Determine the (x, y) coordinate at the center of the cell enclosing the given text.  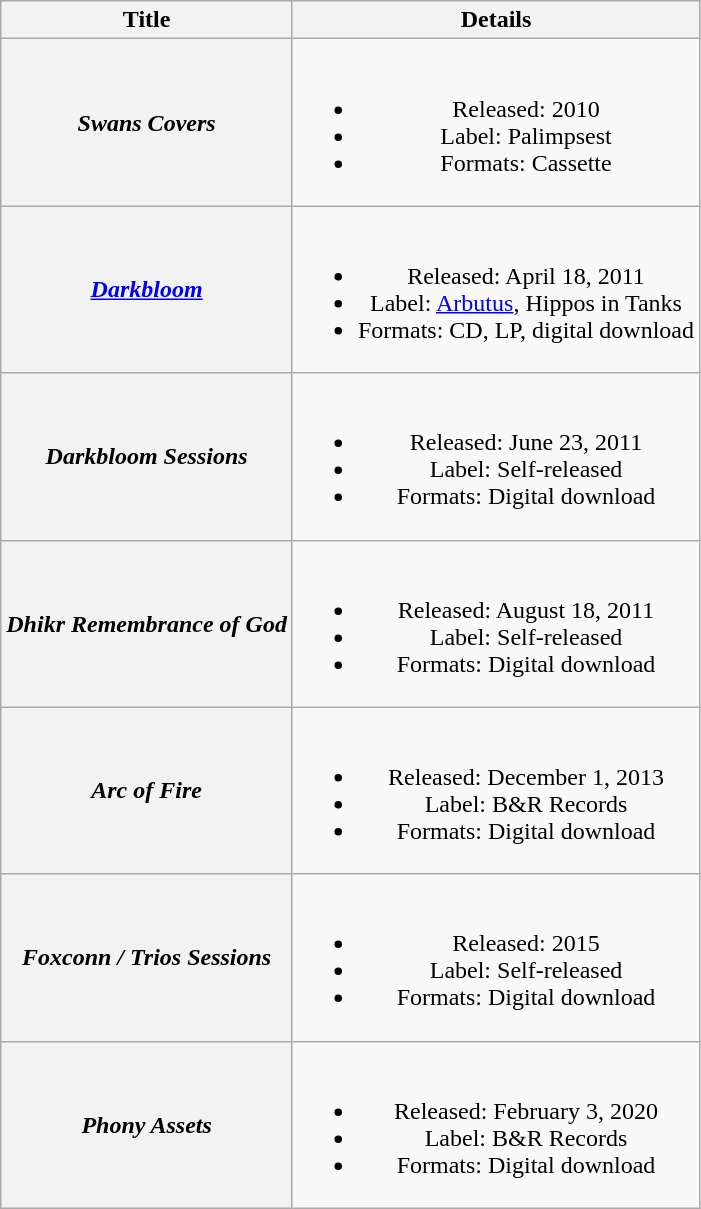
Darkbloom (147, 290)
Released: 2015Label: Self-releasedFormats: Digital download (496, 958)
Swans Covers (147, 122)
Details (496, 20)
Dhikr Remembrance of God (147, 624)
Released: August 18, 2011Label: Self-releasedFormats: Digital download (496, 624)
Phony Assets (147, 1124)
Darkbloom Sessions (147, 456)
Title (147, 20)
Released: February 3, 2020Label: B&R RecordsFormats: Digital download (496, 1124)
Arc of Fire (147, 790)
Released: December 1, 2013Label: B&R RecordsFormats: Digital download (496, 790)
Released: April 18, 2011Label: Arbutus, Hippos in TanksFormats: CD, LP, digital download (496, 290)
Released: June 23, 2011Label: Self-releasedFormats: Digital download (496, 456)
Released: 2010Label: PalimpsestFormats: Cassette (496, 122)
Foxconn / Trios Sessions (147, 958)
